Determine the (x, y) coordinate at the center of the cell enclosing the given text.  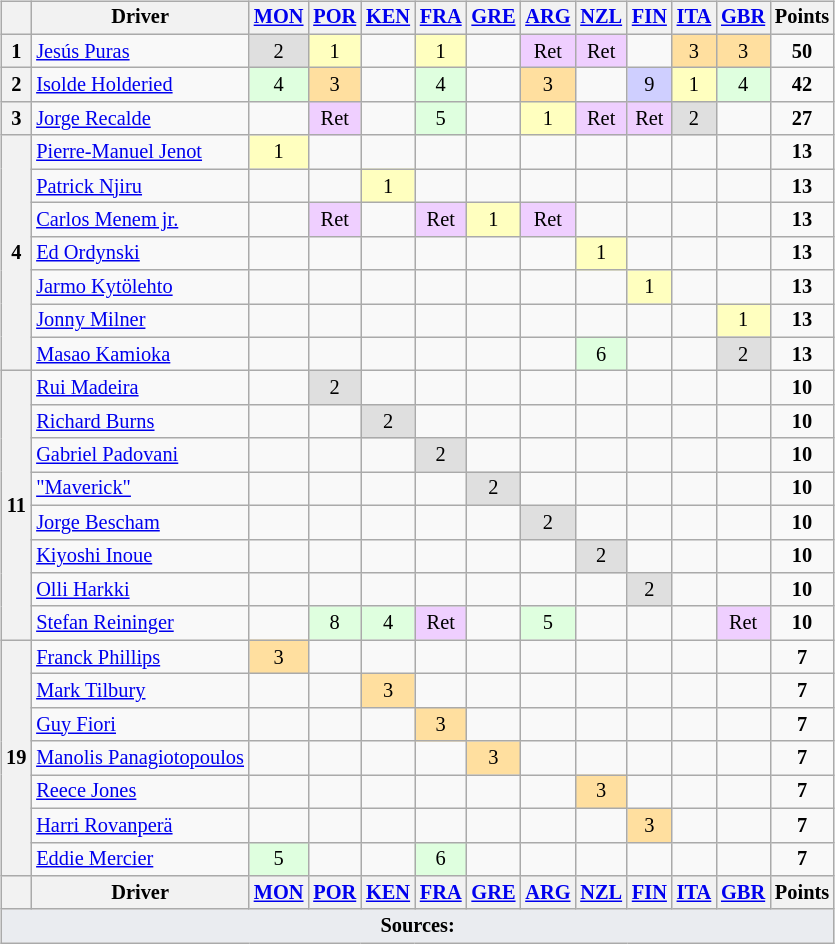
"Maverick" (140, 489)
Jonny Milner (140, 321)
Franck Phillips (140, 657)
Pierre-Manuel Jenot (140, 152)
Stefan Reininger (140, 623)
Gabriel Padovani (140, 455)
Kiyoshi Inoue (140, 556)
Jesús Puras (140, 51)
Harri Rovanperä (140, 825)
11 (16, 506)
Olli Harkki (140, 590)
Jarmo Kytölehto (140, 287)
Rui Madeira (140, 388)
42 (802, 85)
Ed Ordynski (140, 253)
Manolis Panagiotopoulos (140, 758)
Sources: (418, 926)
Jorge Recalde (140, 119)
50 (802, 51)
Guy Fiori (140, 724)
Jorge Bescham (140, 522)
Reece Jones (140, 792)
Richard Burns (140, 422)
Eddie Mercier (140, 859)
27 (802, 119)
19 (16, 758)
8 (334, 623)
Carlos Menem jr. (140, 220)
Mark Tilbury (140, 691)
Isolde Holderied (140, 85)
Patrick Njiru (140, 186)
Masao Kamioka (140, 354)
9 (650, 85)
